Extract the [X, Y] coordinate from the center of the cell holding the provided text.  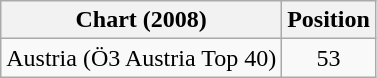
53 [329, 58]
Chart (2008) [142, 20]
Austria (Ö3 Austria Top 40) [142, 58]
Position [329, 20]
